Pinpoint the cell where the given text exists, returning its [X, Y] midpoint coordinate. 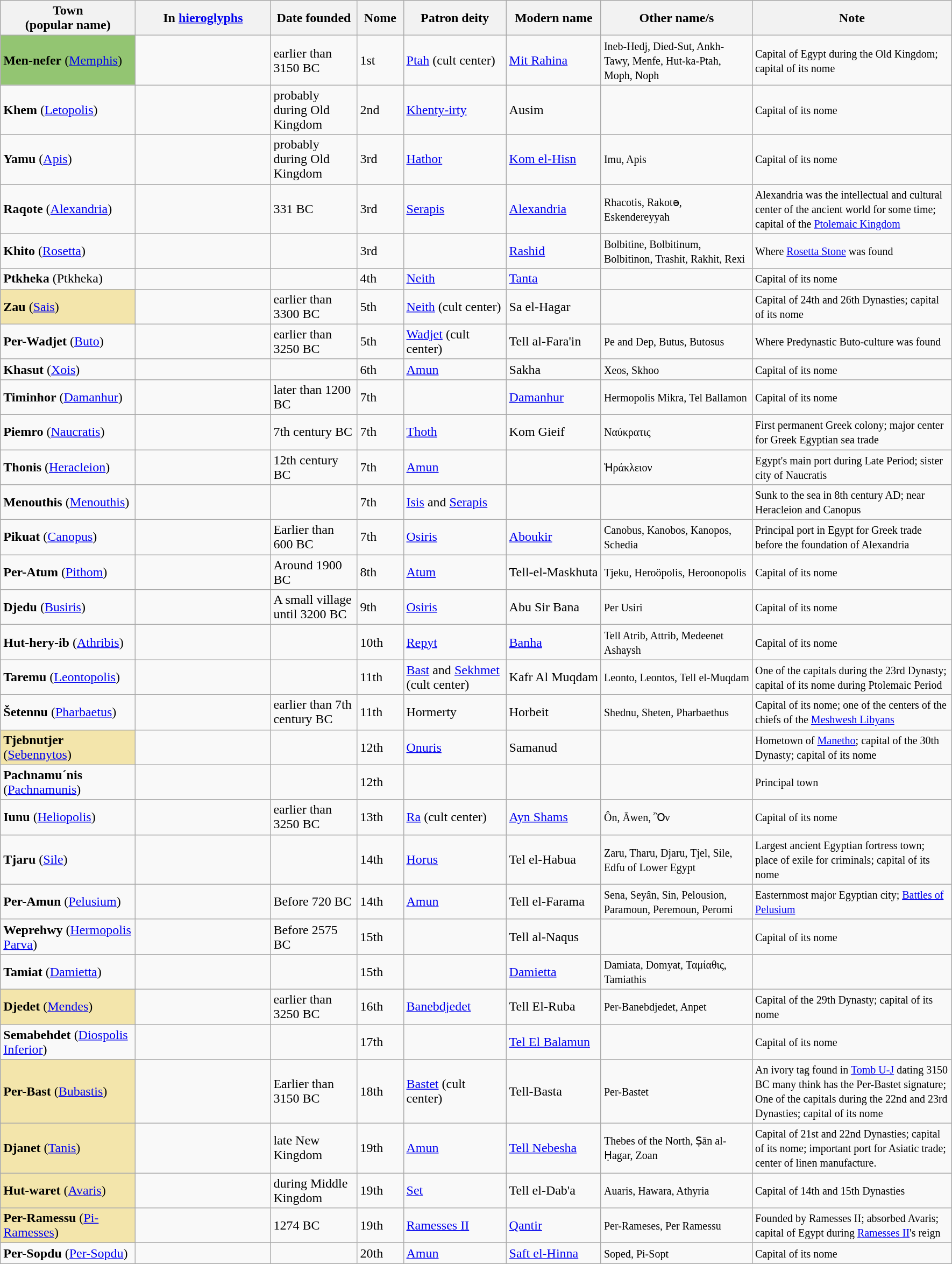
late New Kingdom [314, 1148]
Imu, Apis [677, 159]
Sakha [553, 369]
A small village until 3200 BC [314, 607]
Taremu (Leontopolis) [68, 677]
Ayn Shams [553, 817]
Pe and Dep, Butus, Butosus [677, 341]
Onuris [455, 747]
Tell-el-Maskhuta [553, 573]
17th [380, 1042]
Egypt's main port during Late Period; sister city of Naucratis [852, 467]
9th [380, 607]
Damanhur [553, 397]
Wadjet (cult center) [455, 341]
10th [380, 642]
Semabehdet (Diospolis Inferior) [68, 1042]
Tell el-Farama [553, 902]
Kom el-Hisn [553, 159]
Pachnamu´nis (Pachnamunis) [68, 782]
Ra (cult center) [455, 817]
Thoth [455, 432]
Hometown of Manetho; capital of the 30th Dynasty; capital of its nome [852, 747]
Damiata, Domyat, Ταμίαθις, Tamiathis [677, 972]
Capital of Egypt during the Old Kingdom; capital of its nome [852, 60]
Modern name [553, 18]
Men-nefer (Memphis) [68, 60]
20th [380, 1253]
Qantir [553, 1226]
Alexandria [553, 209]
Tell el-Dab'a [553, 1190]
Per-Ramessu (Pi-Ramesses) [68, 1226]
Rashid [553, 251]
Piemro (Naucratis) [68, 432]
331 BC [314, 209]
Largest ancient Egyptian fortress town; place of exile for criminals; capital of its nome [852, 859]
Sena, Seyân, Sin, Pelousion, Paramoun, Peremoun, Peromi [677, 902]
earlier than 3300 BC [314, 307]
Tell al-Naqus [553, 936]
Tjebnutjer (Sebennytos) [68, 747]
Where Predynastic Buto-culture was found [852, 341]
2nd [380, 110]
Raqote (Alexandria) [68, 209]
Sunk to the sea in 8th century AD; near Heracleion and Canopus [852, 503]
Sa el-Hagar [553, 307]
Date founded [314, 18]
Capital of 24th and 26th Dynasties; capital of its nome [852, 307]
18th [380, 1091]
Repyt [455, 642]
Yamu (Apis) [68, 159]
Ἡράκλειον [677, 467]
Samanud [553, 747]
Hathor [455, 159]
Ôn, Āwen, Ὂν [677, 817]
Ptah (cult center) [455, 60]
Hut-hery-ib (Athribis) [68, 642]
Per-Amun (Pelusium) [68, 902]
Per-Sopdu (Per-Sopdu) [68, 1253]
Saft el-Hinna [553, 1253]
Patron deity [455, 18]
Khasut (Xois) [68, 369]
6th [380, 369]
Banebdjedet [455, 1006]
16th [380, 1006]
Tell al-Fara'in [553, 341]
One of the capitals during the 23rd Dynasty; capital of its nome during Ptolemaic Period [852, 677]
1st [380, 60]
Capital of 21st and 22nd Dynasties; capital of its nome; important port for Asiatic trade; center of linen manufacture. [852, 1148]
Note [852, 18]
Šetennu (Pharbaetus) [68, 712]
Weprehwy (Hermopolis Parva) [68, 936]
Town(popular name) [68, 18]
Tanta [553, 279]
Ausim [553, 110]
Tjeku, Heroöpolis, Heroonopolis [677, 573]
Djedet (Mendes) [68, 1006]
7th century BC [314, 432]
1274 BC [314, 1226]
Tel El Balamun [553, 1042]
Auaris, Hawara, Athyria [677, 1190]
Earlier than 3150 BC [314, 1091]
Before 2575 BC [314, 936]
Horus [455, 859]
Zaru, Tharu, Djaru, Tjel, Sile, Edfu of Lower Egypt [677, 859]
Canobus, Kanobos, Kanopos, Schedia [677, 537]
Per-Wadjet (Buto) [68, 341]
4th [380, 279]
Serapis [455, 209]
Ramesses II [455, 1226]
Tell Atrib, Attrib, Medeenet Ashaysh [677, 642]
Isis and Serapis [455, 503]
Set [455, 1190]
Neith (cult center) [455, 307]
Bastet (cult center) [455, 1091]
Pikuat (Canopus) [68, 537]
Tell-Basta [553, 1091]
Where Rosetta Stone was found [852, 251]
Easternmost major Egyptian city; Battles of Pelusium [852, 902]
Soped, Pi-Sopt [677, 1253]
Abu Sir Bana [553, 607]
Djanet (Tanis) [68, 1148]
Per-Rameses, Per Ramessu [677, 1226]
Hermopolis Mikra, Tel Ballamon [677, 397]
later than 1200 BC [314, 397]
Banha [553, 642]
Kafr Al Muqdam [553, 677]
Hut-waret (Avaris) [68, 1190]
Atum [455, 573]
Capital of 14th and 15th Dynasties [852, 1190]
earlier than 3150 BC [314, 60]
Per-Banebdjedet, Anpet [677, 1006]
Shednu, Sheten, Pharbaethus [677, 712]
Per-Atum (Pithom) [68, 573]
Capital of the 29th Dynasty; capital of its nome [852, 1006]
Founded by Ramesses II; absorbed Avaris; capital of Egypt during Ramesses II's reign [852, 1226]
Iunu (Heliopolis) [68, 817]
Alexandria was the intellectual and cultural center of the ancient world for some time; capital of the Ptolemaic Kingdom [852, 209]
Kom Gieif [553, 432]
Bolbitine, Bolbitinum, Bolbitinon, Trashit, Rakhit, Rexi [677, 251]
Neith [455, 279]
8th [380, 573]
Damietta [553, 972]
Djedu (Busiris) [68, 607]
13th [380, 817]
Per Usiri [677, 607]
Leonto, Leontos, Tell el-Muqdam [677, 677]
Horbeit [553, 712]
Bast and Sekhmet (cult center) [455, 677]
Around 1900 BC [314, 573]
Aboukir [553, 537]
Xeos, Skhoo [677, 369]
Per-Bast (Bubastis) [68, 1091]
In hieroglyphs [203, 18]
Per-Bastet [677, 1091]
Capital of its nome; one of the centers of the chiefs of the Meshwesh Libyans [852, 712]
Tell Nebesha [553, 1148]
Other name/s [677, 18]
Tel el-Habua [553, 859]
Hormerty [455, 712]
Timinhor (Damanhur) [68, 397]
Tell El-Ruba [553, 1006]
Thebes of the North, Ṣān al-Ḥagar, Zoan [677, 1148]
Khenty-irty [455, 110]
Thonis (Heracleion) [68, 467]
Mit Rahina [553, 60]
Tjaru (Sile) [68, 859]
during Middle Kingdom [314, 1190]
Tamiat (Damietta) [68, 972]
Before 720 BC [314, 902]
Menouthis (Menouthis) [68, 503]
Khem (Letopolis) [68, 110]
earlier than 7th century BC [314, 712]
Earlier than 600 BC [314, 537]
Khito (Rosetta) [68, 251]
Rhacotis, Rakotə, Eskendereyyah [677, 209]
Principal port in Egypt for Greek trade before the foundation of Alexandria [852, 537]
Principal town [852, 782]
Ptkheka (Ptkheka) [68, 279]
Nome [380, 18]
First permanent Greek colony; major center for Greek Egyptian sea trade [852, 432]
Ναύκρατις [677, 432]
Ineb-Hedj, Died-Sut, Ankh-Tawy, Menfe, Hut-ka-Ptah, Moph, Noph [677, 60]
12th century BC [314, 467]
Zau (Sais) [68, 307]
